From the cell containing the given text, extract its center point as [x, y] coordinate. 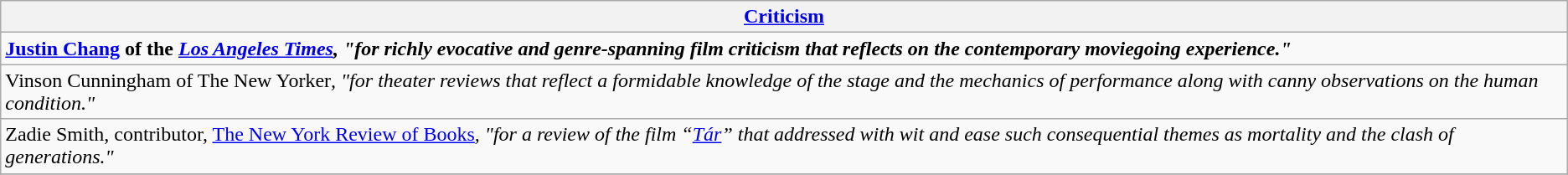
Criticism [784, 17]
